From the cell containing the given text, extract its center point as [X, Y] coordinate. 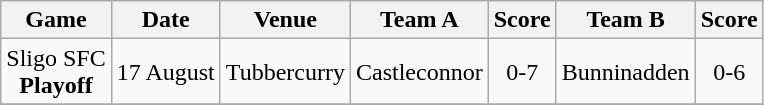
Game [56, 20]
Tubbercurry [285, 72]
Sligo SFCPlayoff [56, 72]
Bunninadden [626, 72]
Venue [285, 20]
Date [166, 20]
0-7 [522, 72]
Castleconnor [419, 72]
Team A [419, 20]
Team B [626, 20]
0-6 [729, 72]
17 August [166, 72]
